Locate the cell with the specified text and output its [x, y] center coordinate. 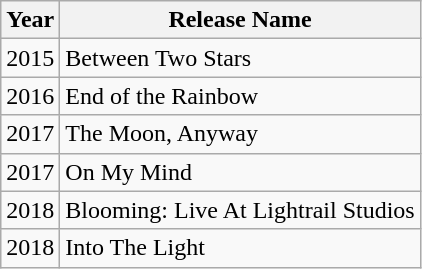
Release Name [240, 20]
2015 [30, 58]
The Moon, Anyway [240, 134]
Into The Light [240, 248]
On My Mind [240, 172]
Year [30, 20]
Blooming: Live At Lightrail Studios [240, 210]
End of the Rainbow [240, 96]
Between Two Stars [240, 58]
2016 [30, 96]
